Determine the (x, y) coordinate at the center of the cell enclosing the given text.  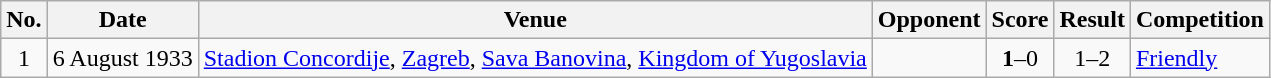
1–2 (1092, 58)
Result (1092, 20)
Competition (1200, 20)
6 August 1933 (122, 58)
1–0 (1020, 58)
1 (24, 58)
Score (1020, 20)
Friendly (1200, 58)
No. (24, 20)
Date (122, 20)
Venue (535, 20)
Opponent (929, 20)
Stadion Concordije, Zagreb, Sava Banovina, Kingdom of Yugoslavia (535, 58)
